Return the (x, y) coordinate for the center point of the cell that contains the specified text.  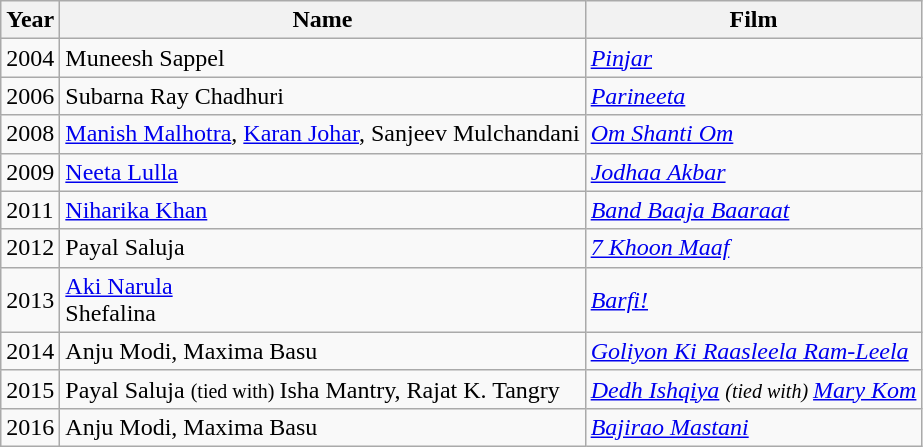
2015 (30, 389)
Pinjar (754, 58)
Band Baaja Baaraat (754, 210)
Name (322, 20)
2004 (30, 58)
Neeta Lulla (322, 172)
2008 (30, 134)
2009 (30, 172)
Jodhaa Akbar (754, 172)
2006 (30, 96)
Manish Malhotra, Karan Johar, Sanjeev Mulchandani (322, 134)
Film (754, 20)
Goliyon Ki Raasleela Ram-Leela (754, 351)
Subarna Ray Chadhuri (322, 96)
Barfi! (754, 300)
Dedh Ishqiya (tied with) Mary Kom (754, 389)
Niharika Khan (322, 210)
2013 (30, 300)
Om Shanti Om (754, 134)
Parineeta (754, 96)
2012 (30, 248)
2016 (30, 427)
Aki Narula Shefalina (322, 300)
Payal Saluja (322, 248)
2011 (30, 210)
Payal Saluja (tied with) Isha Mantry, Rajat K. Tangry (322, 389)
Bajirao Mastani (754, 427)
Year (30, 20)
7 Khoon Maaf (754, 248)
2014 (30, 351)
Muneesh Sappel (322, 58)
